Extract the (X, Y) coordinate from the center of the cell holding the provided text.  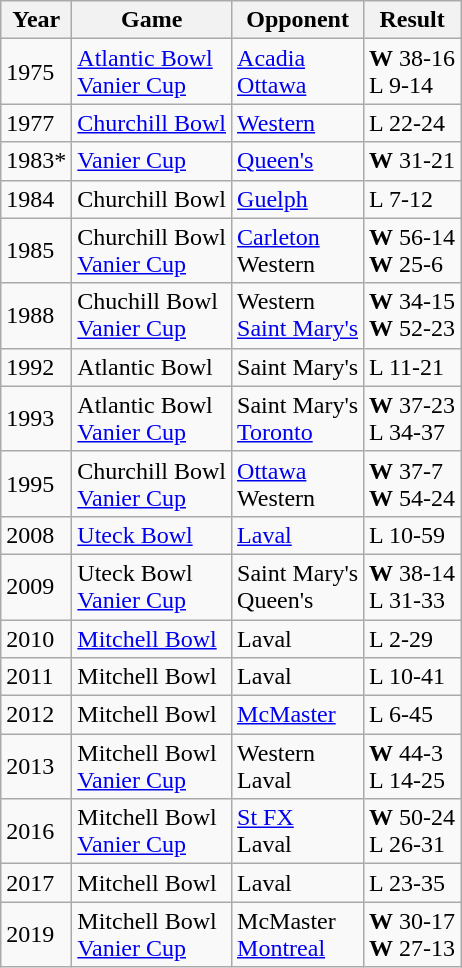
W 38-14L 31-33 (412, 586)
1995 (36, 484)
McMaster (298, 715)
Year (36, 20)
2012 (36, 715)
Guelph (298, 199)
W 44-3L 14-25 (412, 766)
W 30-17W 27-13 (412, 934)
1992 (36, 367)
Vanier Cup (152, 161)
W 38-16L 9-14 (412, 72)
Uteck BowlVanier Cup (152, 586)
Game (152, 20)
1977 (36, 123)
W 34-15W 52-23 (412, 316)
W 37-23L 34-37 (412, 418)
1984 (36, 199)
W 31-21 (412, 161)
L 7-12 (412, 199)
St FXLaval (298, 832)
Western (298, 123)
Saint Mary'sToronto (298, 418)
1988 (36, 316)
L 6-45 (412, 715)
Saint Mary'sQueen's (298, 586)
W 37-7W 54-24 (412, 484)
1983* (36, 161)
McMasterMontreal (298, 934)
2008 (36, 535)
L 10-41 (412, 677)
Opponent (298, 20)
1985 (36, 250)
Uteck Bowl (152, 535)
L 22-24 (412, 123)
L 11-21 (412, 367)
2017 (36, 883)
Chuchill BowlVanier Cup (152, 316)
W 50-24L 26-31 (412, 832)
L 10-59 (412, 535)
L 23-35 (412, 883)
1975 (36, 72)
2016 (36, 832)
2009 (36, 586)
Queen's (298, 161)
Result (412, 20)
2011 (36, 677)
2019 (36, 934)
AcadiaOttawa (298, 72)
1993 (36, 418)
OttawaWestern (298, 484)
W 56-14W 25-6 (412, 250)
2010 (36, 639)
L 2-29 (412, 639)
CarletonWestern (298, 250)
Atlantic Bowl (152, 367)
2013 (36, 766)
WesternLaval (298, 766)
Saint Mary's (298, 367)
WesternSaint Mary's (298, 316)
